Extract the [X, Y] coordinate from the center of the cell holding the provided text.  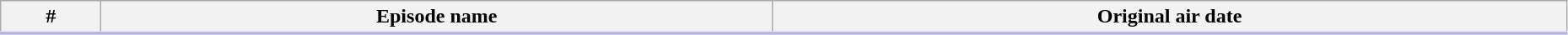
Original air date [1170, 17]
Episode name [437, 17]
# [51, 17]
